Return the [x, y] coordinate for the center point of the cell that contains the specified text.  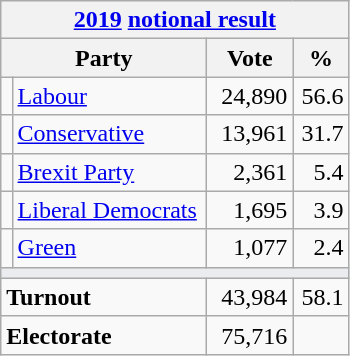
Green [110, 248]
Electorate [104, 335]
% [321, 58]
1,077 [250, 248]
56.6 [321, 96]
1,695 [250, 210]
Party [104, 58]
31.7 [321, 134]
2019 notional result [175, 20]
24,890 [250, 96]
Turnout [104, 297]
13,961 [250, 134]
Labour [110, 96]
5.4 [321, 172]
Liberal Democrats [110, 210]
2.4 [321, 248]
Vote [250, 58]
58.1 [321, 297]
3.9 [321, 210]
43,984 [250, 297]
Brexit Party [110, 172]
2,361 [250, 172]
Conservative [110, 134]
75,716 [250, 335]
